Determine the (x, y) coordinate at the center of the cell enclosing the given text.  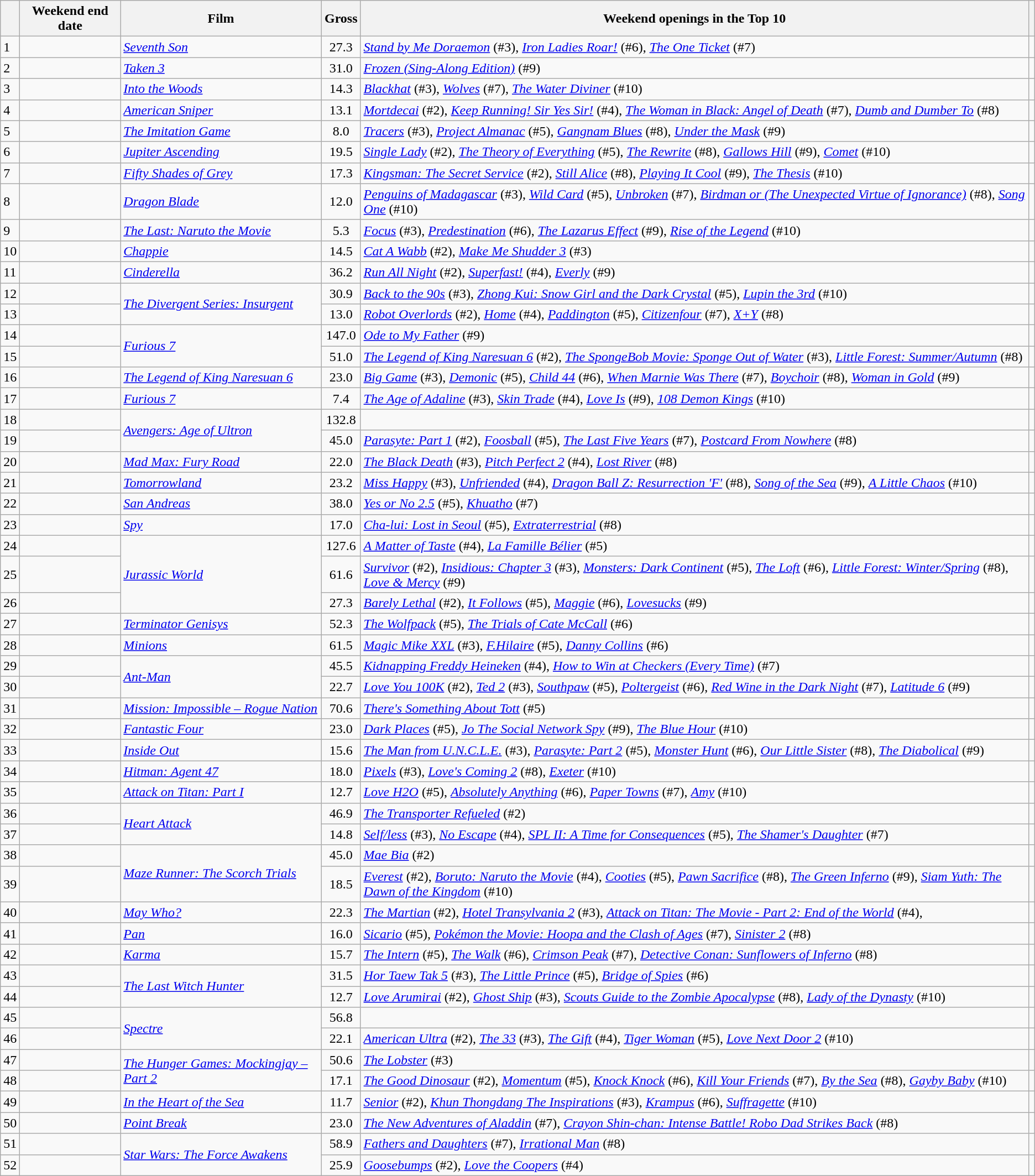
Hitman: Agent 47 (221, 771)
Jupiter Ascending (221, 152)
8 (10, 201)
29 (10, 666)
30.9 (341, 294)
Frozen (Sing-Along Edition) (#9) (694, 68)
Weekend openings in the Top 10 (694, 19)
22.7 (341, 687)
Survivor (#2), Insidious: Chapter 3 (#3), Monsters: Dark Continent (#5), The Loft (#6), Little Forest: Winter/Spring (#8), Love & Mercy (#9) (694, 574)
33 (10, 750)
22 (10, 504)
127.6 (341, 546)
15.6 (341, 750)
11.7 (341, 1102)
The Good Dinosaur (#2), Momentum (#5), Knock Knock (#6), Kill Your Friends (#7), By the Sea (#8), Gayby Baby (#10) (694, 1081)
The Legend of King Naresuan 6 (221, 378)
The Age of Adaline (#3), Skin Trade (#4), Love Is (#9), 108 Demon Kings (#10) (694, 399)
14.3 (341, 89)
5 (10, 131)
28 (10, 645)
Dark Places (#5), Jo The Social Network Spy (#9), The Blue Hour (#10) (694, 729)
Barely Lethal (#2), It Follows (#5), Maggie (#6), Lovesucks (#9) (694, 603)
Heart Attack (221, 824)
Maze Runner: The Scorch Trials (221, 874)
The Lobster (#3) (694, 1060)
Attack on Titan: Part I (221, 792)
Senior (#2), Khun Thongdang The Inspirations (#3), Krampus (#6), Suffragette (#10) (694, 1102)
31 (10, 708)
7.4 (341, 399)
41 (10, 933)
American Sniper (221, 110)
4 (10, 110)
43 (10, 975)
Chappie (221, 251)
The Transporter Refueled (#2) (694, 813)
16 (10, 378)
Everest (#2), Boruto: Naruto the Movie (#4), Cooties (#5), Pawn Sacrifice (#8), The Green Inferno (#9), Siam Yuth: The Dawn of the Kingdom (#10) (694, 884)
Stand by Me Doraemon (#3), Iron Ladies Roar! (#6), The One Ticket (#7) (694, 47)
6 (10, 152)
61.5 (341, 645)
31.5 (341, 975)
Ode to My Father (#9) (694, 336)
50.6 (341, 1060)
The Wolfpack (#5), The Trials of Cate McCall (#6) (694, 624)
25 (10, 574)
Kingsman: The Secret Service (#2), Still Alice (#8), Playing It Cool (#9), The Thesis (#10) (694, 173)
23.2 (341, 483)
42 (10, 954)
15.7 (341, 954)
52 (10, 1165)
Into the Woods (221, 89)
47 (10, 1060)
Mae Bia (#2) (694, 855)
The Man from U.N.C.L.E. (#3), Parasyte: Part 2 (#5), Monster Hunt (#6), Our Little Sister (#8), The Diabolical (#9) (694, 750)
American Ultra (#2), The 33 (#3), The Gift (#4), Tiger Woman (#5), Love Next Door 2 (#10) (694, 1039)
Point Break (221, 1123)
Inside Out (221, 750)
12 (10, 294)
51 (10, 1144)
Goosebumps (#2), Love the Coopers (#4) (694, 1165)
18 (10, 420)
Spectre (221, 1028)
14 (10, 336)
The Imitation Game (221, 131)
45.5 (341, 666)
36 (10, 813)
Yes or No 2.5 (#5), Khuatho (#7) (694, 504)
Magic Mike XXL (#3), F.Hilaire (#5), Danny Collins (#6) (694, 645)
Self/less (#3), No Escape (#4), SPL II: A Time for Consequences (#5), The Shamer's Daughter (#7) (694, 834)
The Legend of King Naresuan 6 (#2), The SpongeBob Movie: Sponge Out of Water (#3), Little Forest: Summer/Autumn (#8) (694, 357)
Single Lady (#2), The Theory of Everything (#5), The Rewrite (#8), Gallows Hill (#9), Comet (#10) (694, 152)
May Who? (221, 912)
Mission: Impossible – Rogue Nation (221, 708)
Love Arumirai (#2), Ghost Ship (#3), Scouts Guide to the Zombie Apocalypse (#8), Lady of the Dynasty (#10) (694, 997)
Tomorrowland (221, 483)
14.5 (341, 251)
44 (10, 997)
Cinderella (221, 272)
48 (10, 1081)
Big Game (#3), Demonic (#5), Child 44 (#6), When Marnie Was There (#7), Boychoir (#8), Woman in Gold (#9) (694, 378)
Back to the 90s (#3), Zhong Kui: Snow Girl and the Dark Crystal (#5), Lupin the 3rd (#10) (694, 294)
12.0 (341, 201)
The Black Death (#3), Pitch Perfect 2 (#4), Lost River (#8) (694, 462)
The Last Witch Hunter (221, 986)
70.6 (341, 708)
3 (10, 89)
50 (10, 1123)
Jurassic World (221, 574)
Seventh Son (221, 47)
There's Something About Tott (#5) (694, 708)
The Divergent Series: Insurgent (221, 304)
Miss Happy (#3), Unfriended (#4), Dragon Ball Z: Resurrection 'F' (#8), Song of the Sea (#9), A Little Chaos (#10) (694, 483)
Gross (341, 19)
132.8 (341, 420)
51.0 (341, 357)
17.0 (341, 525)
Pan (221, 933)
61.6 (341, 574)
Cha-lui: Lost in Seoul (#5), Extraterrestrial (#8) (694, 525)
Avengers: Age of Ultron (221, 430)
25.9 (341, 1165)
Terminator Genisys (221, 624)
Hor Taew Tak 5 (#3), The Little Prince (#5), Bridge of Spies (#6) (694, 975)
Fantastic Four (221, 729)
Blackhat (#3), Wolves (#7), The Water Diviner (#10) (694, 89)
7 (10, 173)
52.3 (341, 624)
Karma (221, 954)
27 (10, 624)
39 (10, 884)
22.3 (341, 912)
Taken 3 (221, 68)
Ant-Man (221, 677)
19 (10, 441)
21 (10, 483)
49 (10, 1102)
31.0 (341, 68)
20 (10, 462)
Spy (221, 525)
18.0 (341, 771)
Love H2O (#5), Absolutely Anything (#6), Paper Towns (#7), Amy (#10) (694, 792)
The Intern (#5), The Walk (#6), Crimson Peak (#7), Detective Conan: Sunflowers of Inferno (#8) (694, 954)
Weekend end date (70, 19)
30 (10, 687)
16.0 (341, 933)
11 (10, 272)
Sicario (#5), Pokémon the Movie: Hoopa and the Clash of Ages (#7), Sinister 2 (#8) (694, 933)
26 (10, 603)
In the Heart of the Sea (221, 1102)
Film (221, 19)
Minions (221, 645)
46 (10, 1039)
2 (10, 68)
A Matter of Taste (#4), La Famille Bélier (#5) (694, 546)
San Andreas (221, 504)
Cat A Wabb (#2), Make Me Shudder 3 (#3) (694, 251)
Tracers (#3), Project Almanac (#5), Gangnam Blues (#8), Under the Mask (#9) (694, 131)
Dragon Blade (221, 201)
24 (10, 546)
Run All Night (#2), Superfast! (#4), Everly (#9) (694, 272)
13.1 (341, 110)
13.0 (341, 315)
The New Adventures of Aladdin (#7), Crayon Shin-chan: Intense Battle! Robo Dad Strikes Back (#8) (694, 1123)
Focus (#3), Predestination (#6), The Lazarus Effect (#9), Rise of the Legend (#10) (694, 230)
Fathers and Daughters (#7), Irrational Man (#8) (694, 1144)
17.1 (341, 1081)
17 (10, 399)
Star Wars: The Force Awakens (221, 1154)
Kidnapping Freddy Heineken (#4), How to Win at Checkers (Every Time) (#7) (694, 666)
35 (10, 792)
58.9 (341, 1144)
The Martian (#2), Hotel Transylvania 2 (#3), Attack on Titan: The Movie - Part 2: End of the World (#4), (694, 912)
40 (10, 912)
22.1 (341, 1039)
8.0 (341, 131)
18.5 (341, 884)
22.0 (341, 462)
45 (10, 1018)
34 (10, 771)
46.9 (341, 813)
Mortdecai (#2), Keep Running! Sir Yes Sir! (#4), The Woman in Black: Angel of Death (#7), Dumb and Dumber To (#8) (694, 110)
36.2 (341, 272)
5.3 (341, 230)
19.5 (341, 152)
10 (10, 251)
38 (10, 855)
38.0 (341, 504)
15 (10, 357)
17.3 (341, 173)
Love You 100K (#2), Ted 2 (#3), Southpaw (#5), Poltergeist (#6), Red Wine in the Dark Night (#7), Latitude 6 (#9) (694, 687)
Mad Max: Fury Road (221, 462)
56.8 (341, 1018)
Parasyte: Part 1 (#2), Foosball (#5), The Last Five Years (#7), Postcard From Nowhere (#8) (694, 441)
13 (10, 315)
23 (10, 525)
The Last: Naruto the Movie (221, 230)
Pixels (#3), Love's Coming 2 (#8), Exeter (#10) (694, 771)
The Hunger Games: Mockingjay – Part 2 (221, 1070)
37 (10, 834)
Robot Overlords (#2), Home (#4), Paddington (#5), Citizenfour (#7), X+Y (#8) (694, 315)
Penguins of Madagascar (#3), Wild Card (#5), Unbroken (#7), Birdman or (The Unexpected Virtue of Ignorance) (#8), Song One (#10) (694, 201)
9 (10, 230)
14.8 (341, 834)
32 (10, 729)
1 (10, 47)
147.0 (341, 336)
Fifty Shades of Grey (221, 173)
